Identify which cell holds the provided text, then report its [x, y] central coordinate. 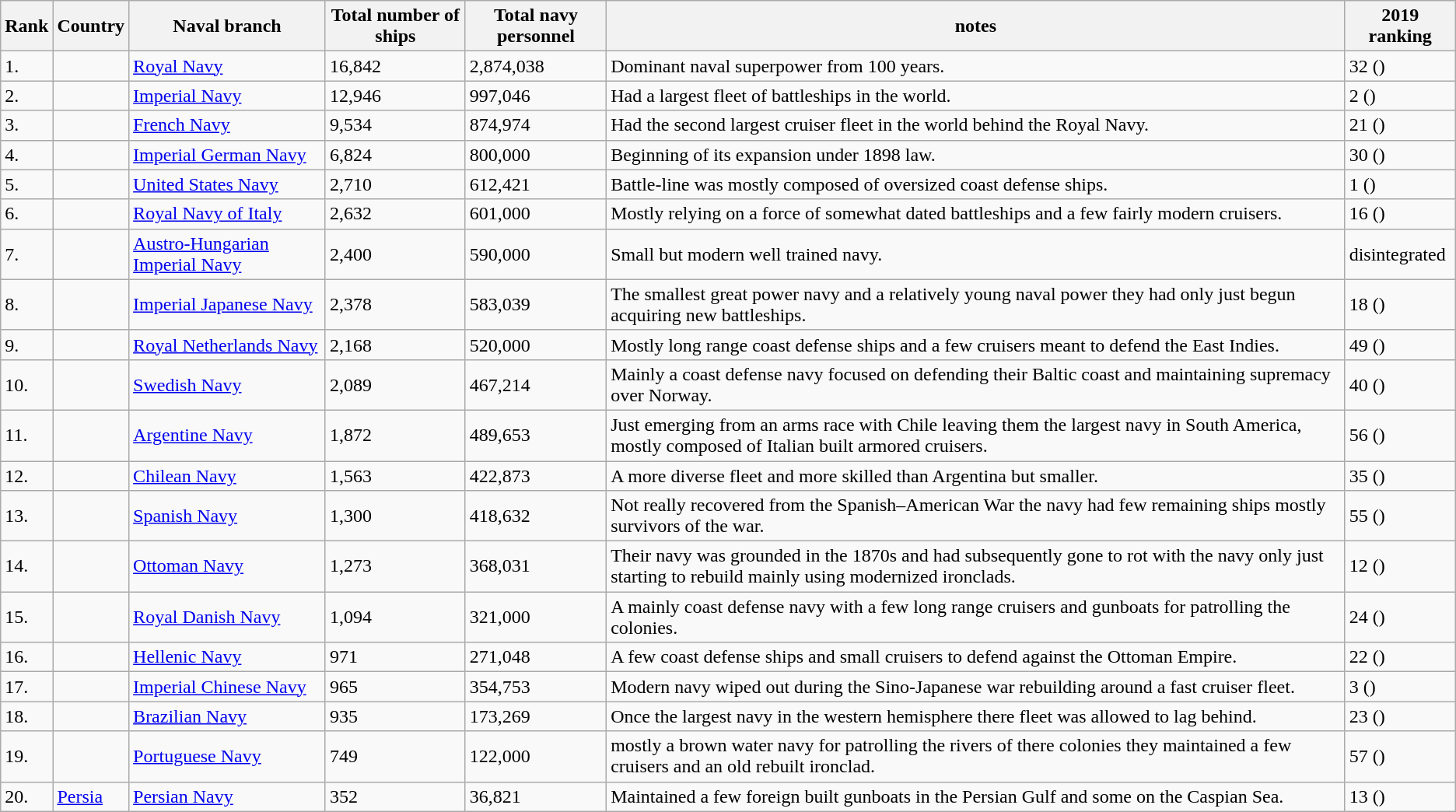
Total number of ships [395, 26]
1,563 [395, 475]
notes [976, 26]
Mostly relying on a force of somewhat dated battleships and a few fairly modern cruisers. [976, 214]
Maintained a few foreign built gunboats in the Persian Gulf and some on the Caspian Sea. [976, 796]
173,269 [535, 716]
Imperial Chinese Navy [227, 687]
Country [91, 26]
1,872 [395, 436]
40 () [1400, 384]
Chilean Navy [227, 475]
18. [26, 716]
A few coast defense ships and small cruisers to defend against the Ottoman Empire. [976, 657]
1,094 [395, 618]
1,300 [395, 516]
Naval branch [227, 26]
12,946 [395, 96]
23 () [1400, 716]
19. [26, 756]
56 () [1400, 436]
Small but modern well trained navy. [976, 254]
997,046 [535, 96]
11. [26, 436]
A mainly coast defense navy with a few long range cruisers and gunboats for patrolling the colonies. [976, 618]
Dominant naval superpower from 100 years. [976, 66]
21 () [1400, 125]
Beginning of its expansion under 1898 law. [976, 155]
United States Navy [227, 184]
49 () [1400, 345]
55 () [1400, 516]
749 [395, 756]
583,039 [535, 305]
2,874,038 [535, 66]
Battle-line was mostly composed of oversized coast defense ships. [976, 184]
Mainly a coast defense navy focused on defending their Baltic coast and maintaining supremacy over Norway. [976, 384]
6,824 [395, 155]
2019 ranking [1400, 26]
57 () [1400, 756]
16,842 [395, 66]
Mostly long range coast defense ships and a few cruisers meant to defend the East Indies. [976, 345]
489,653 [535, 436]
35 () [1400, 475]
352 [395, 796]
16. [26, 657]
2,710 [395, 184]
13 () [1400, 796]
800,000 [535, 155]
disintegrated [1400, 254]
Imperial German Navy [227, 155]
32 () [1400, 66]
3 () [1400, 687]
590,000 [535, 254]
22 () [1400, 657]
1 () [1400, 184]
Not really recovered from the Spanish–American War the navy had few remaining ships mostly survivors of the war. [976, 516]
Swedish Navy [227, 384]
874,974 [535, 125]
601,000 [535, 214]
Rank [26, 26]
612,421 [535, 184]
Once the largest navy in the western hemisphere there fleet was allowed to lag behind. [976, 716]
Total navy personnel [535, 26]
13. [26, 516]
36,821 [535, 796]
mostly a brown water navy for patrolling the rivers of there colonies they maintained a few cruisers and an old rebuilt ironclad. [976, 756]
French Navy [227, 125]
9. [26, 345]
9,534 [395, 125]
Had a largest fleet of battleships in the world. [976, 96]
321,000 [535, 618]
Modern navy wiped out during the Sino-Japanese war rebuilding around a fast cruiser fleet. [976, 687]
14. [26, 566]
Brazilian Navy [227, 716]
Spanish Navy [227, 516]
Argentine Navy [227, 436]
12 () [1400, 566]
2,632 [395, 214]
1. [26, 66]
122,000 [535, 756]
2,089 [395, 384]
Royal Navy [227, 66]
17. [26, 687]
1,273 [395, 566]
2,168 [395, 345]
20. [26, 796]
Royal Danish Navy [227, 618]
Royal Netherlands Navy [227, 345]
935 [395, 716]
4. [26, 155]
30 () [1400, 155]
520,000 [535, 345]
467,214 [535, 384]
422,873 [535, 475]
7. [26, 254]
Portuguese Navy [227, 756]
Hellenic Navy [227, 657]
Royal Navy of Italy [227, 214]
Imperial Navy [227, 96]
Persia [91, 796]
418,632 [535, 516]
971 [395, 657]
12. [26, 475]
368,031 [535, 566]
2,378 [395, 305]
Just emerging from an arms race with Chile leaving them the largest navy in South America, mostly composed of Italian built armored cruisers. [976, 436]
5. [26, 184]
Persian Navy [227, 796]
2. [26, 96]
8. [26, 305]
271,048 [535, 657]
6. [26, 214]
965 [395, 687]
Ottoman Navy [227, 566]
Austro-Hungarian Imperial Navy [227, 254]
24 () [1400, 618]
Their navy was grounded in the 1870s and had subsequently gone to rot with the navy only just starting to rebuild mainly using modernized ironclads. [976, 566]
2 () [1400, 96]
15. [26, 618]
The smallest great power navy and a relatively young naval power they had only just begun acquiring new battleships. [976, 305]
10. [26, 384]
A more diverse fleet and more skilled than Argentina but smaller. [976, 475]
3. [26, 125]
18 () [1400, 305]
Had the second largest cruiser fleet in the world behind the Royal Navy. [976, 125]
16 () [1400, 214]
Imperial Japanese Navy [227, 305]
354,753 [535, 687]
2,400 [395, 254]
